Provide the [X, Y] coordinate of the cell's center where the given text is located.  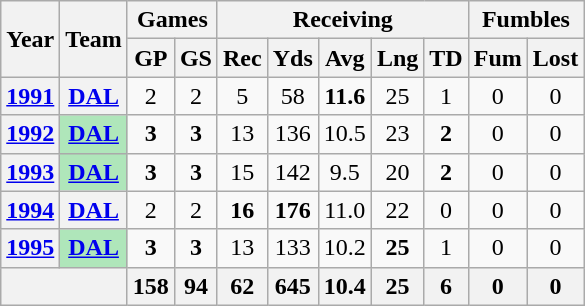
11.0 [344, 210]
1995 [30, 248]
10.2 [344, 248]
176 [292, 210]
Fumbles [526, 20]
10.5 [344, 134]
Games [172, 20]
9.5 [344, 172]
94 [196, 286]
20 [397, 172]
10.4 [344, 286]
22 [397, 210]
1993 [30, 172]
Lng [397, 58]
16 [242, 210]
GP [150, 58]
136 [292, 134]
Yds [292, 58]
1994 [30, 210]
5 [242, 96]
1992 [30, 134]
Rec [242, 58]
11.6 [344, 96]
15 [242, 172]
GS [196, 58]
Lost [555, 58]
1991 [30, 96]
645 [292, 286]
6 [446, 286]
23 [397, 134]
TD [446, 58]
58 [292, 96]
62 [242, 286]
Avg [344, 58]
133 [292, 248]
Team [94, 39]
Fum [498, 58]
Receiving [342, 20]
142 [292, 172]
158 [150, 286]
Year [30, 39]
